Provide the (x, y) coordinate of the cell's center where the given text is located.  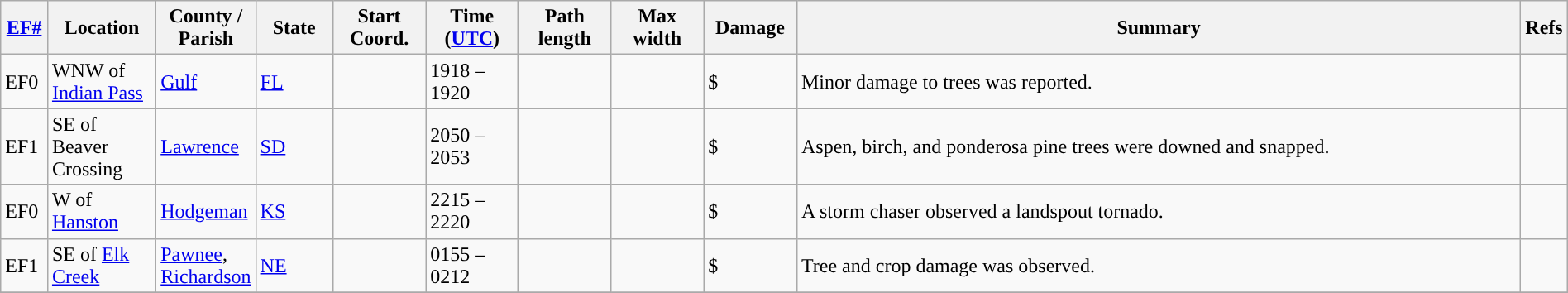
Gulf (206, 81)
SE of Elk Creek (101, 265)
Pawnee, Richardson (206, 265)
Summary (1158, 28)
Hodgeman (206, 212)
1918 – 1920 (472, 81)
Start Coord. (379, 28)
State (294, 28)
County / Parish (206, 28)
Minor damage to trees was reported. (1158, 81)
2215 – 2220 (472, 212)
2050 – 2053 (472, 146)
Location (101, 28)
SE of Beaver Crossing (101, 146)
Path length (565, 28)
Refs (1544, 28)
FL (294, 81)
NE (294, 265)
SD (294, 146)
W of Hanston (101, 212)
Aspen, birch, and ponderosa pine trees were downed and snapped. (1158, 146)
KS (294, 212)
Lawrence (206, 146)
WNW of Indian Pass (101, 81)
Max width (657, 28)
Tree and crop damage was observed. (1158, 265)
A storm chaser observed a landspout tornado. (1158, 212)
Time (UTC) (472, 28)
0155 – 0212 (472, 265)
Damage (751, 28)
EF# (25, 28)
